Return the (x, y) coordinate for the center point of the cell that contains the specified text.  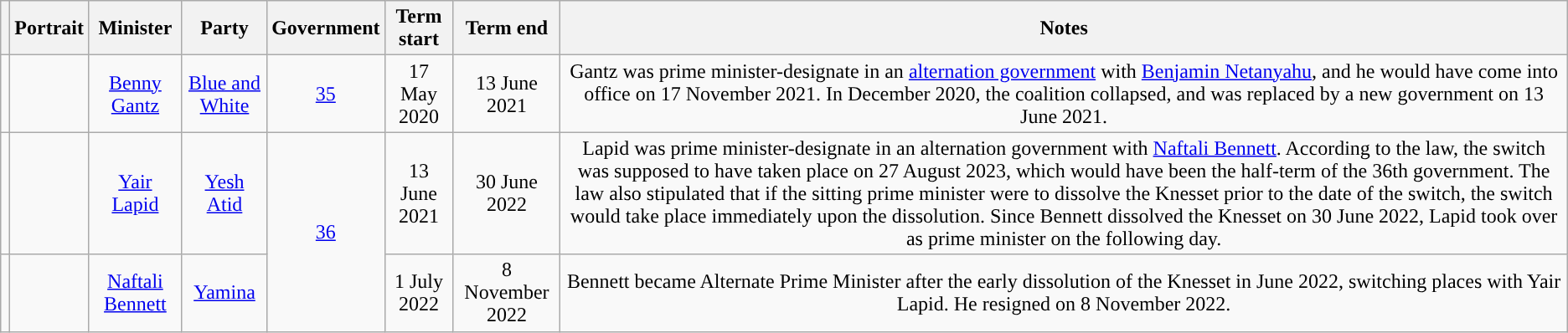
Yesh Atid (224, 193)
Notes (1064, 28)
17 May 2020 (419, 94)
Portrait (49, 28)
Yamina (224, 293)
36 (326, 232)
1 July 2022 (419, 293)
30 June 2022 (507, 193)
Government (326, 28)
8 November 2022 (507, 293)
Party (224, 28)
Naftali Bennett (135, 293)
Blue and White (224, 94)
Term end (507, 28)
35 (326, 94)
Benny Gantz (135, 94)
Yair Lapid (135, 193)
Term start (419, 28)
Minister (135, 28)
